Identify which cell holds the provided text, then report its (x, y) central coordinate. 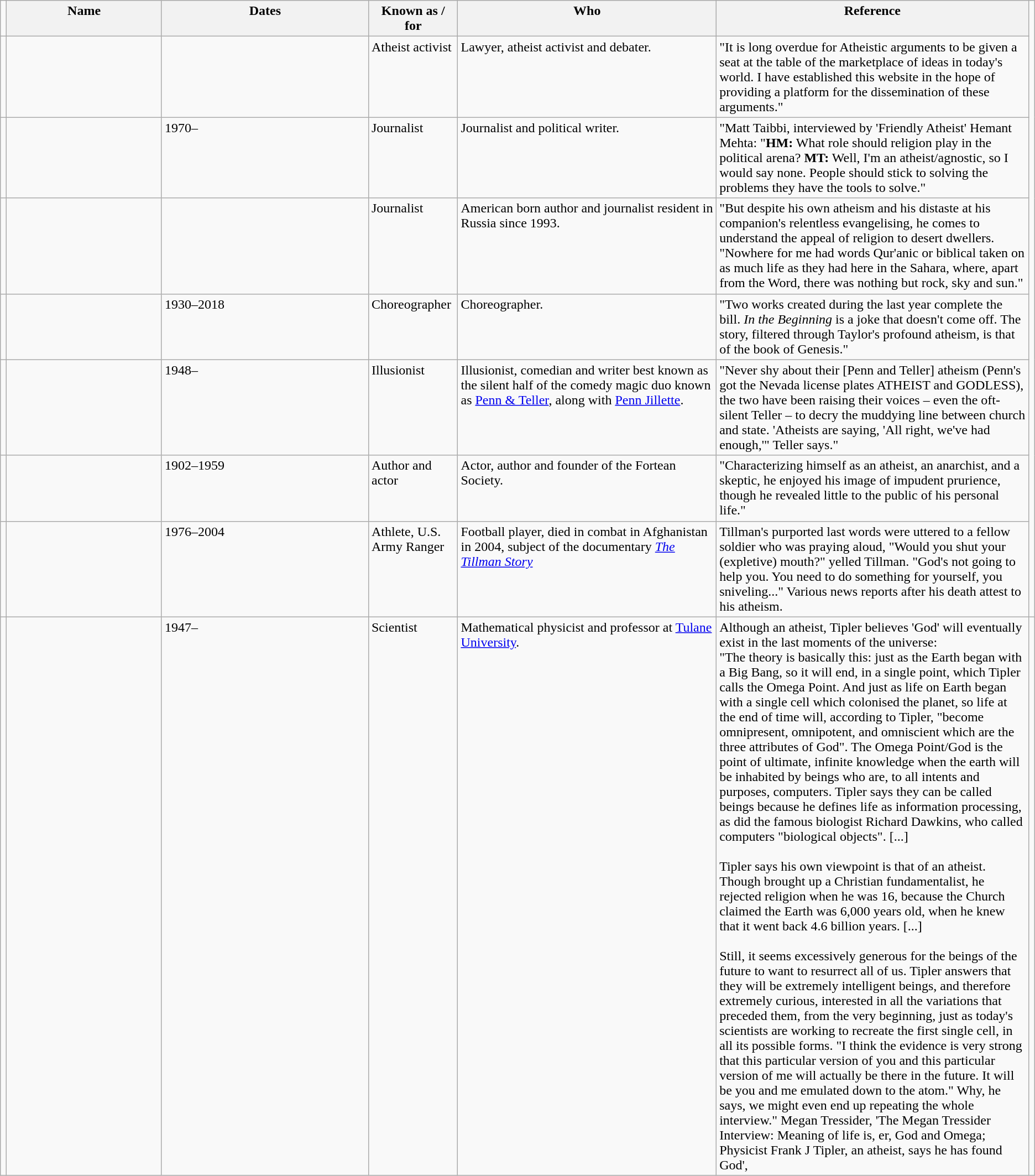
1976–2004 (265, 569)
American born author and journalist resident in Russia since 1993. (587, 246)
Choreographer (413, 326)
Mathematical physicist and professor at Tulane University. (587, 896)
Reference (872, 19)
1947– (265, 896)
Dates (265, 19)
Scientist (413, 896)
Lawyer, atheist activist and debater. (587, 77)
Athlete, U.S. Army Ranger (413, 569)
Who (587, 19)
Author and actor (413, 488)
1930–2018 (265, 326)
1902–1959 (265, 488)
Illusionist (413, 407)
Journalist and political writer. (587, 158)
1948– (265, 407)
Football player, died in combat in Afghanistan in 2004, subject of the documentary The Tillman Story (587, 569)
Known as / for (413, 19)
Illusionist, comedian and writer best known as the silent half of the comedy magic duo known as Penn & Teller, along with Penn Jillette. (587, 407)
Name (84, 19)
Atheist activist (413, 77)
Actor, author and founder of the Fortean Society. (587, 488)
Choreographer. (587, 326)
1970– (265, 158)
